Detect which cell encompasses the target text, then output its [X, Y] center coordinate. 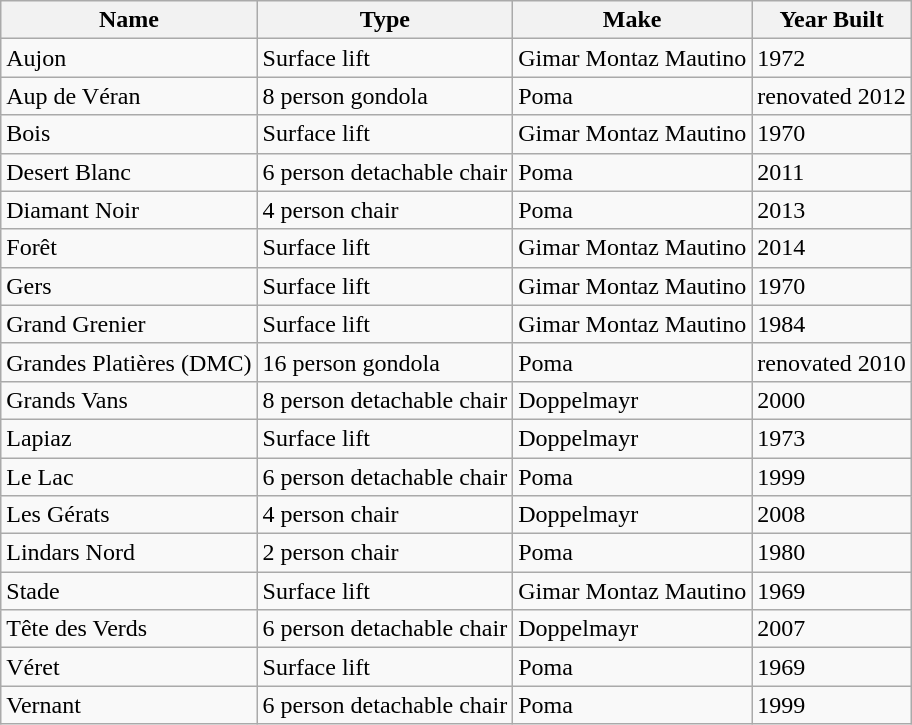
Grandes Platières (DMC) [129, 362]
Year Built [832, 20]
Name [129, 20]
Desert Blanc [129, 172]
Vernant [129, 705]
Véret [129, 667]
1984 [832, 324]
16 person gondola [385, 362]
Type [385, 20]
2013 [832, 210]
1973 [832, 438]
Grand Grenier [129, 324]
1972 [832, 58]
renovated 2010 [832, 362]
Make [632, 20]
Le Lac [129, 477]
2 person chair [385, 553]
Tête des Verds [129, 629]
Les Gérats [129, 515]
Lindars Nord [129, 553]
Grands Vans [129, 400]
8 person gondola [385, 96]
Aup de Véran [129, 96]
Forêt [129, 248]
8 person detachable chair [385, 400]
1980 [832, 553]
2007 [832, 629]
Diamant Noir [129, 210]
2011 [832, 172]
Stade [129, 591]
Lapiaz [129, 438]
2008 [832, 515]
Aujon [129, 58]
Bois [129, 134]
2000 [832, 400]
renovated 2012 [832, 96]
Gers [129, 286]
2014 [832, 248]
